Scan for the cell matching the given text and deliver its [X, Y] coordinate at center. 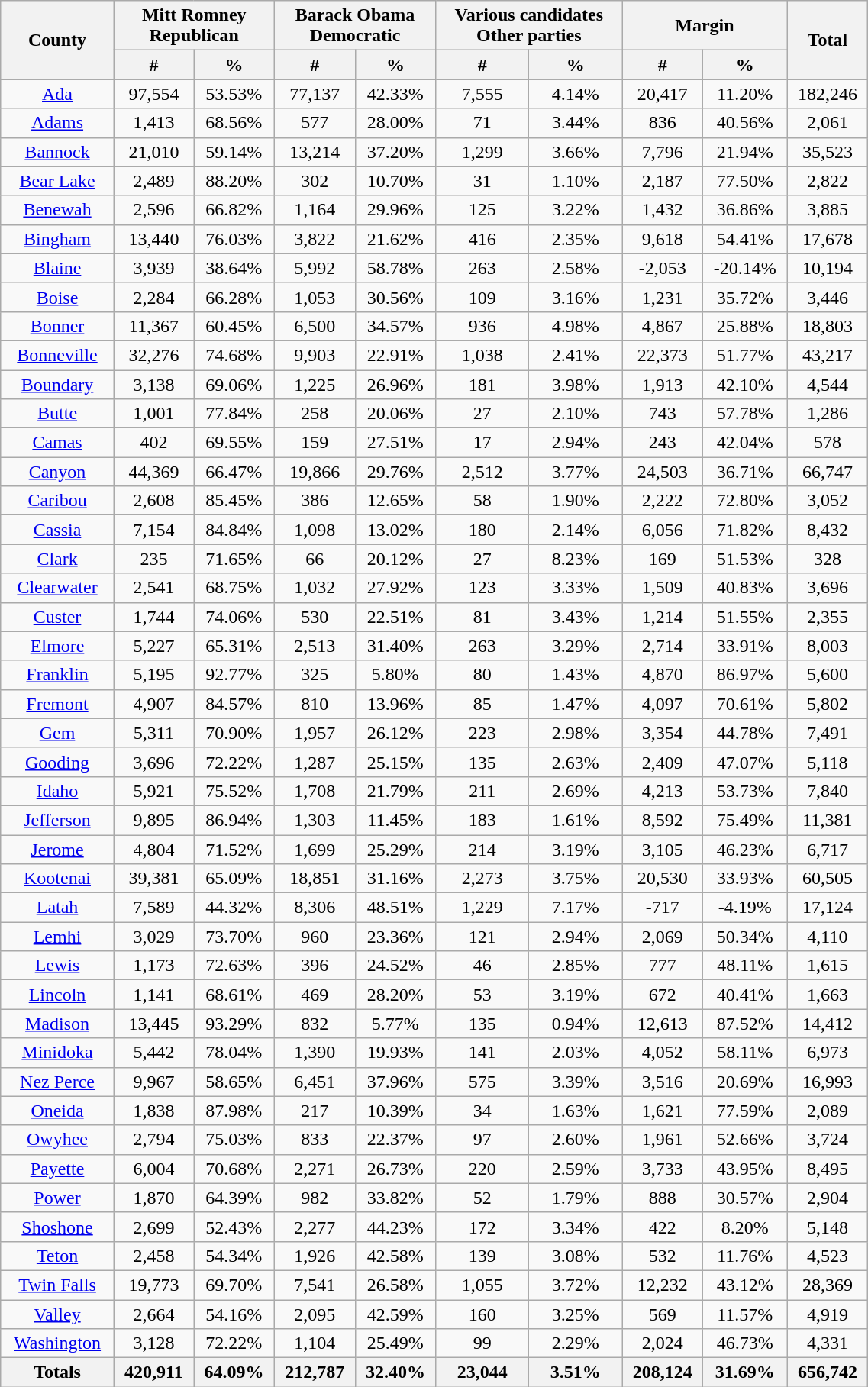
3.39% [576, 1082]
71.52% [234, 850]
416 [482, 239]
70.61% [745, 704]
Custer [58, 617]
25.49% [395, 1343]
3.75% [576, 879]
1,838 [153, 1111]
141 [482, 1053]
36.86% [745, 210]
11.45% [395, 820]
9,967 [153, 1082]
22,373 [663, 355]
7,796 [663, 152]
37.96% [395, 1082]
18,851 [315, 879]
54.41% [745, 239]
6,056 [663, 530]
5.77% [395, 1024]
33.91% [745, 646]
2,069 [663, 937]
420,911 [153, 1372]
1,303 [315, 820]
3.25% [576, 1314]
2.14% [576, 530]
1,053 [315, 297]
214 [482, 850]
Caribou [58, 501]
936 [482, 326]
8,592 [663, 820]
172 [482, 1227]
51.77% [745, 355]
1,032 [315, 588]
6,717 [828, 850]
60.45% [234, 326]
Kootenai [58, 879]
85 [482, 704]
1,225 [315, 384]
123 [482, 588]
208,124 [663, 1372]
777 [663, 966]
30.57% [745, 1198]
Lemhi [58, 937]
2,222 [663, 501]
Mitt RomneyRepublican [194, 26]
2,277 [315, 1227]
3.29% [576, 646]
325 [315, 675]
66.47% [234, 472]
Clearwater [58, 588]
6,004 [153, 1169]
1,055 [482, 1285]
93.29% [234, 1024]
11.76% [745, 1256]
8.23% [576, 559]
Bear Lake [58, 181]
26.58% [395, 1285]
Lewis [58, 966]
5,227 [153, 646]
8,306 [315, 908]
2,512 [482, 472]
16,993 [828, 1082]
532 [663, 1256]
19,866 [315, 472]
1,214 [663, 617]
2,271 [315, 1169]
4,097 [663, 704]
Shoshone [58, 1227]
9,618 [663, 239]
42.58% [395, 1256]
26.73% [395, 1169]
5,442 [153, 1053]
3.22% [576, 210]
7,840 [828, 791]
39,381 [153, 879]
68.61% [234, 995]
2.03% [576, 1053]
42.59% [395, 1314]
Benewah [58, 210]
1,104 [315, 1343]
2,822 [828, 181]
4,804 [153, 850]
743 [663, 414]
1.63% [576, 1111]
-2,053 [663, 268]
64.39% [234, 1198]
Madison [58, 1024]
Boise [58, 297]
75.52% [234, 791]
81 [482, 617]
21.79% [395, 791]
14,412 [828, 1024]
2,187 [663, 181]
2,089 [828, 1111]
2,095 [315, 1314]
3,724 [828, 1140]
386 [315, 501]
5,921 [153, 791]
7,555 [482, 94]
578 [828, 443]
12,613 [663, 1024]
County [58, 40]
40.41% [745, 995]
2.10% [576, 414]
3.98% [576, 384]
469 [315, 995]
1,621 [663, 1111]
422 [663, 1227]
80 [482, 675]
1,001 [153, 414]
575 [482, 1082]
217 [315, 1111]
Bonner [58, 326]
57.78% [745, 414]
Lincoln [58, 995]
11.57% [745, 1314]
1.43% [576, 675]
65.09% [234, 879]
2,273 [482, 879]
2,714 [663, 646]
Franklin [58, 675]
33.93% [745, 879]
5,311 [153, 733]
31 [482, 181]
36.71% [745, 472]
Jefferson [58, 820]
24,503 [663, 472]
139 [482, 1256]
Adams [58, 123]
43,217 [828, 355]
24.52% [395, 966]
68.75% [234, 588]
530 [315, 617]
672 [663, 995]
87.98% [234, 1111]
69.70% [234, 1285]
Gem [58, 733]
5,600 [828, 675]
17 [482, 443]
32.40% [395, 1372]
78.04% [234, 1053]
44,369 [153, 472]
1,961 [663, 1140]
85.45% [234, 501]
960 [315, 937]
37.20% [395, 152]
Oneida [58, 1111]
181 [482, 384]
66,747 [828, 472]
Total [828, 40]
23.36% [395, 937]
13,214 [315, 152]
Fremont [58, 704]
17,124 [828, 908]
1,173 [153, 966]
1,615 [828, 966]
10.39% [395, 1111]
72.63% [234, 966]
220 [482, 1169]
1,432 [663, 210]
11,381 [828, 820]
4,213 [663, 791]
2,541 [153, 588]
836 [663, 123]
20.69% [745, 1082]
Teton [58, 1256]
52.43% [234, 1227]
3.44% [576, 123]
7,491 [828, 733]
2.63% [576, 762]
Gooding [58, 762]
71.82% [745, 530]
20.06% [395, 414]
97 [482, 1140]
42.04% [745, 443]
2.60% [576, 1140]
46.73% [745, 1343]
3.77% [576, 472]
44.32% [234, 908]
Valley [58, 1314]
25.29% [395, 850]
28,369 [828, 1285]
3,733 [663, 1169]
42.33% [395, 94]
1,286 [828, 414]
29.96% [395, 210]
23,044 [482, 1372]
Butte [58, 414]
46.23% [745, 850]
Camas [58, 443]
34.57% [395, 326]
1.47% [576, 704]
77.50% [745, 181]
26.12% [395, 733]
-4.19% [745, 908]
21.62% [395, 239]
1,699 [315, 850]
1,098 [315, 530]
5,148 [828, 1227]
28.20% [395, 995]
35,523 [828, 152]
4.98% [576, 326]
2,596 [153, 210]
Nez Perce [58, 1082]
77.59% [745, 1111]
33.82% [395, 1198]
4,544 [828, 384]
7,541 [315, 1285]
13,440 [153, 239]
73.70% [234, 937]
51.53% [745, 559]
3.72% [576, 1285]
396 [315, 966]
32,276 [153, 355]
3,052 [828, 501]
1.10% [576, 181]
402 [153, 443]
159 [315, 443]
35.72% [745, 297]
76.03% [234, 239]
183 [482, 820]
4,919 [828, 1314]
2,489 [153, 181]
31.40% [395, 646]
3,822 [315, 239]
48.51% [395, 908]
1,299 [482, 152]
211 [482, 791]
2,458 [153, 1256]
1,390 [315, 1053]
7.17% [576, 908]
833 [315, 1140]
2.35% [576, 239]
5.80% [395, 675]
Various candidatesOther parties [529, 26]
28.00% [395, 123]
22.91% [395, 355]
Washington [58, 1343]
4,870 [663, 675]
71.65% [234, 559]
3,138 [153, 384]
5,992 [315, 268]
9,895 [153, 820]
1,141 [153, 995]
7,589 [153, 908]
65.31% [234, 646]
60,505 [828, 879]
4,110 [828, 937]
31.16% [395, 879]
6,500 [315, 326]
6,973 [828, 1053]
Boundary [58, 384]
Latah [58, 908]
44.78% [745, 733]
4,907 [153, 704]
Power [58, 1198]
88.20% [234, 181]
1,231 [663, 297]
1,287 [315, 762]
48.11% [745, 966]
72.80% [745, 501]
4.14% [576, 94]
86.97% [745, 675]
Blaine [58, 268]
2,904 [828, 1198]
84.84% [234, 530]
832 [315, 1024]
Clark [58, 559]
3,446 [828, 297]
12,232 [663, 1285]
34 [482, 1111]
6,451 [315, 1082]
1,038 [482, 355]
160 [482, 1314]
52.66% [745, 1140]
13.02% [395, 530]
25.88% [745, 326]
3.66% [576, 152]
4,331 [828, 1343]
Margin [705, 26]
888 [663, 1198]
Owyhee [58, 1140]
1,708 [315, 791]
12.65% [395, 501]
Payette [58, 1169]
1,744 [153, 617]
3.33% [576, 588]
54.16% [234, 1314]
182,246 [828, 94]
84.57% [234, 704]
3,354 [663, 733]
58.78% [395, 268]
1.61% [576, 820]
22.37% [395, 1140]
5,802 [828, 704]
2.29% [576, 1343]
3,885 [828, 210]
3.43% [576, 617]
Bannock [58, 152]
10.70% [395, 181]
11,367 [153, 326]
1.79% [576, 1198]
3,029 [153, 937]
75.03% [234, 1140]
66.82% [234, 210]
71 [482, 123]
66 [315, 559]
1,870 [153, 1198]
982 [315, 1198]
47.07% [745, 762]
26.96% [395, 384]
Canyon [58, 472]
3.51% [576, 1372]
70.90% [234, 733]
40.83% [745, 588]
212,787 [315, 1372]
Barack ObamaDemocratic [355, 26]
2.41% [576, 355]
3.16% [576, 297]
125 [482, 210]
25.15% [395, 762]
13.96% [395, 704]
42.10% [745, 384]
2,608 [153, 501]
21,010 [153, 152]
5,195 [153, 675]
58.65% [234, 1082]
Cassia [58, 530]
86.94% [234, 820]
53.73% [745, 791]
577 [315, 123]
58.11% [745, 1053]
1,229 [482, 908]
19,773 [153, 1285]
4,052 [663, 1053]
Elmore [58, 646]
2,284 [153, 297]
2,513 [315, 646]
20,530 [663, 879]
656,742 [828, 1372]
235 [153, 559]
20,417 [663, 94]
70.68% [234, 1169]
2,355 [828, 617]
31.69% [745, 1372]
1,663 [828, 995]
3,939 [153, 268]
258 [315, 414]
2,664 [153, 1314]
27.92% [395, 588]
51.55% [745, 617]
59.14% [234, 152]
43.95% [745, 1169]
44.23% [395, 1227]
4,523 [828, 1256]
21.94% [745, 152]
-717 [663, 908]
75.49% [745, 820]
2.59% [576, 1169]
29.76% [395, 472]
43.12% [745, 1285]
1,164 [315, 210]
2.58% [576, 268]
92.77% [234, 675]
121 [482, 937]
1,957 [315, 733]
Bonneville [58, 355]
97,554 [153, 94]
66.28% [234, 297]
9,903 [315, 355]
18,803 [828, 326]
Ada [58, 94]
Minidoka [58, 1053]
0.94% [576, 1024]
109 [482, 297]
58 [482, 501]
Twin Falls [58, 1285]
46 [482, 966]
38.64% [234, 268]
69.55% [234, 443]
1.90% [576, 501]
99 [482, 1343]
7,154 [153, 530]
1,926 [315, 1256]
53 [482, 995]
17,678 [828, 239]
223 [482, 733]
11.20% [745, 94]
1,913 [663, 384]
53.53% [234, 94]
30.56% [395, 297]
3.08% [576, 1256]
Idaho [58, 791]
180 [482, 530]
64.09% [234, 1372]
27.51% [395, 443]
74.06% [234, 617]
87.52% [745, 1024]
2,409 [663, 762]
Totals [58, 1372]
2,061 [828, 123]
169 [663, 559]
74.68% [234, 355]
77,137 [315, 94]
2.85% [576, 966]
69.06% [234, 384]
40.56% [745, 123]
3,105 [663, 850]
22.51% [395, 617]
4,867 [663, 326]
19.93% [395, 1053]
8,495 [828, 1169]
2.98% [576, 733]
2,794 [153, 1140]
3,516 [663, 1082]
68.56% [234, 123]
569 [663, 1314]
Jerome [58, 850]
3.34% [576, 1227]
5,118 [828, 762]
77.84% [234, 414]
1,509 [663, 588]
302 [315, 181]
13,445 [153, 1024]
8,432 [828, 530]
Bingham [58, 239]
2,699 [153, 1227]
2,024 [663, 1343]
810 [315, 704]
243 [663, 443]
328 [828, 559]
3,128 [153, 1343]
52 [482, 1198]
2.69% [576, 791]
10,194 [828, 268]
8,003 [828, 646]
-20.14% [745, 268]
8.20% [745, 1227]
1,413 [153, 123]
54.34% [234, 1256]
20.12% [395, 559]
50.34% [745, 937]
